Output the (X, Y) coordinate of the center of the cell containing the given text.  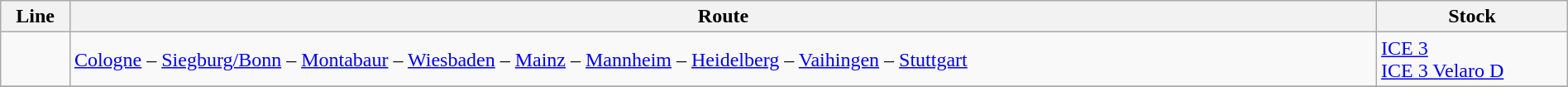
Stock (1472, 17)
Route (723, 17)
Line (36, 17)
ICE 3ICE 3 Velaro D (1472, 60)
Cologne – Siegburg/Bonn – Montabaur – Wiesbaden – Mainz – Mannheim – Heidelberg – Vaihingen – Stuttgart (723, 60)
